Find where the given text appears and provide that cell's center as (x, y) coordinate. 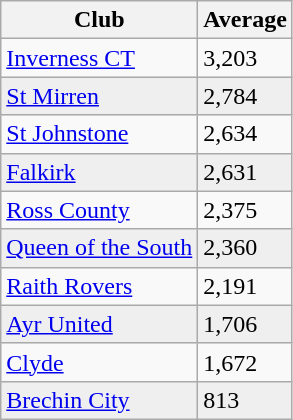
1,706 (246, 324)
813 (246, 400)
Club (100, 20)
Average (246, 20)
2,360 (246, 248)
Ross County (100, 210)
Queen of the South (100, 248)
1,672 (246, 362)
2,631 (246, 172)
2,784 (246, 96)
St Johnstone (100, 134)
2,191 (246, 286)
St Mirren (100, 96)
Clyde (100, 362)
Falkirk (100, 172)
Raith Rovers (100, 286)
Ayr United (100, 324)
Inverness CT (100, 58)
2,634 (246, 134)
Brechin City (100, 400)
2,375 (246, 210)
3,203 (246, 58)
